Search for the cell housing the specified text and yield its [x, y] center coordinate. 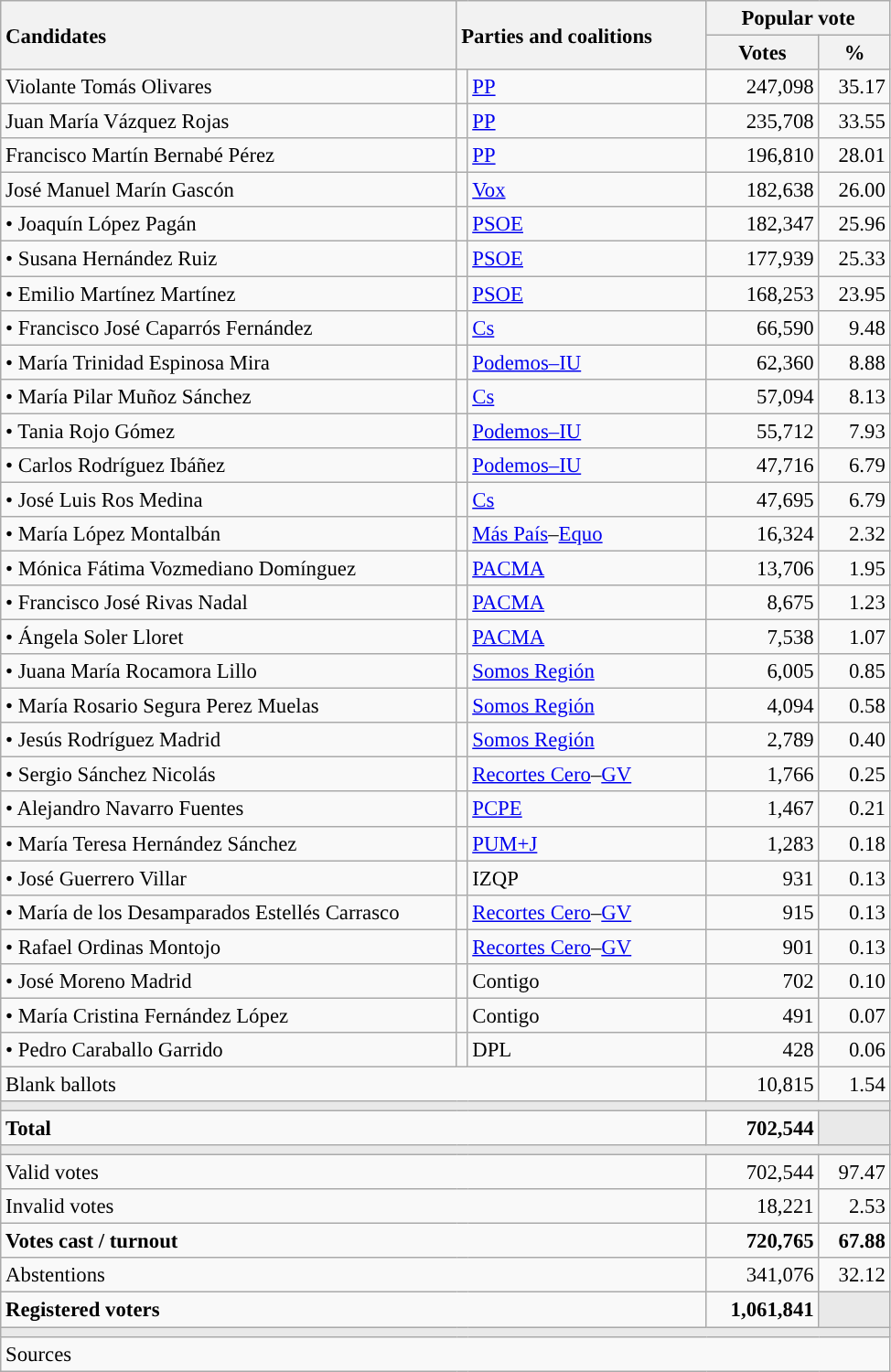
Parties and coalitions [582, 35]
Más País–Equo [587, 534]
4,094 [763, 706]
1.07 [854, 638]
26.00 [854, 190]
• María López Montalbán [229, 534]
915 [763, 912]
18,221 [763, 1206]
97.47 [854, 1173]
• María Cristina Fernández López [229, 1015]
• Francisco José Rivas Nadal [229, 603]
• Susana Hernández Ruiz [229, 259]
1,283 [763, 843]
8.88 [854, 362]
0.18 [854, 843]
196,810 [763, 155]
491 [763, 1015]
1,061,841 [763, 1310]
0.40 [854, 740]
• Jesús Rodríguez Madrid [229, 740]
66,590 [763, 327]
341,076 [763, 1276]
6,005 [763, 671]
0.06 [854, 1050]
Juan María Vázquez Rojas [229, 122]
0.25 [854, 775]
Total [353, 1129]
• Ángela Soler Lloret [229, 638]
8,675 [763, 603]
25.96 [854, 224]
931 [763, 878]
1,766 [763, 775]
PUM+J [587, 843]
Francisco Martín Bernabé Pérez [229, 155]
IZQP [587, 878]
168,253 [763, 294]
901 [763, 947]
• José Moreno Madrid [229, 981]
Popular vote [798, 18]
16,324 [763, 534]
PCPE [587, 809]
47,695 [763, 499]
1.54 [854, 1084]
Candidates [229, 35]
1.95 [854, 568]
2.32 [854, 534]
• Juana María Rocamora Lillo [229, 671]
23.95 [854, 294]
• Alejandro Navarro Fuentes [229, 809]
9.48 [854, 327]
0.85 [854, 671]
• Tania Rojo Gómez [229, 431]
67.88 [854, 1241]
28.01 [854, 155]
• Sergio Sánchez Nicolás [229, 775]
0.58 [854, 706]
• Carlos Rodríguez Ibáñez [229, 466]
% [854, 53]
55,712 [763, 431]
• María Pilar Muñoz Sánchez [229, 396]
Abstentions [353, 1276]
182,638 [763, 190]
Invalid votes [353, 1206]
José Manuel Marín Gascón [229, 190]
32.12 [854, 1276]
• María Rosario Segura Perez Muelas [229, 706]
Valid votes [353, 1173]
1,467 [763, 809]
47,716 [763, 466]
• María Trinidad Espinosa Mira [229, 362]
• Joaquín López Pagán [229, 224]
33.55 [854, 122]
35.17 [854, 87]
Violante Tomás Olivares [229, 87]
Votes cast / turnout [353, 1241]
235,708 [763, 122]
Sources [445, 1354]
Vox [587, 190]
• Pedro Caraballo Garrido [229, 1050]
• Rafael Ordinas Montojo [229, 947]
DPL [587, 1050]
Votes [763, 53]
702 [763, 981]
57,094 [763, 396]
• María de los Desamparados Estellés Carrasco [229, 912]
8.13 [854, 396]
1.23 [854, 603]
177,939 [763, 259]
10,815 [763, 1084]
2.53 [854, 1206]
720,765 [763, 1241]
0.07 [854, 1015]
7.93 [854, 431]
• José Luis Ros Medina [229, 499]
• José Guerrero Villar [229, 878]
• Francisco José Caparrós Fernández [229, 327]
• Emilio Martínez Martínez [229, 294]
62,360 [763, 362]
Registered voters [353, 1310]
0.21 [854, 809]
7,538 [763, 638]
247,098 [763, 87]
0.10 [854, 981]
182,347 [763, 224]
• María Teresa Hernández Sánchez [229, 843]
428 [763, 1050]
2,789 [763, 740]
13,706 [763, 568]
25.33 [854, 259]
• Mónica Fátima Vozmediano Domínguez [229, 568]
Blank ballots [353, 1084]
